Identify which cell holds the provided text, then report its [x, y] central coordinate. 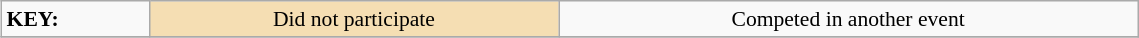
KEY: [76, 19]
Competed in another event [848, 19]
Did not participate [354, 19]
